From the cell containing the given text, extract its center point as [x, y] coordinate. 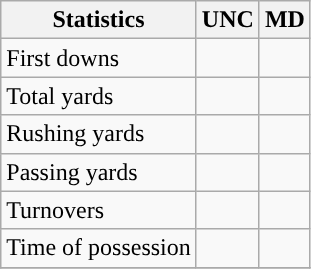
MD [284, 20]
Statistics [99, 20]
Time of possession [99, 248]
Turnovers [99, 210]
Passing yards [99, 172]
Total yards [99, 96]
UNC [228, 20]
First downs [99, 58]
Rushing yards [99, 134]
